Determine the [x, y] coordinate at the center of the cell enclosing the given text.  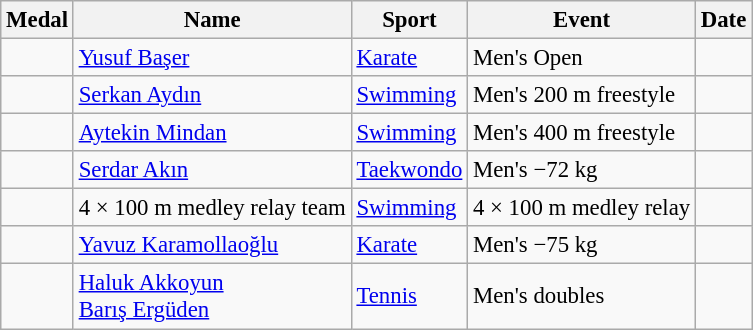
Sport [410, 20]
Tennis [410, 296]
Men's 400 m freestyle [582, 133]
Men's 200 m freestyle [582, 95]
Name [212, 20]
Taekwondo [410, 170]
Men's −75 kg [582, 245]
Yusuf Başer [212, 58]
4 × 100 m medley relay [582, 208]
Serkan Aydın [212, 95]
Medal [38, 20]
4 × 100 m medley relay team [212, 208]
Men's doubles [582, 296]
Men's Open [582, 58]
Aytekin Mindan [212, 133]
Yavuz Karamollaoğlu [212, 245]
Date [723, 20]
Haluk AkkoyunBarış Ergüden [212, 296]
Event [582, 20]
Serdar Akın [212, 170]
Men's −72 kg [582, 170]
